Capture the cell that displays the provided text and extract its (X, Y) central coordinate. 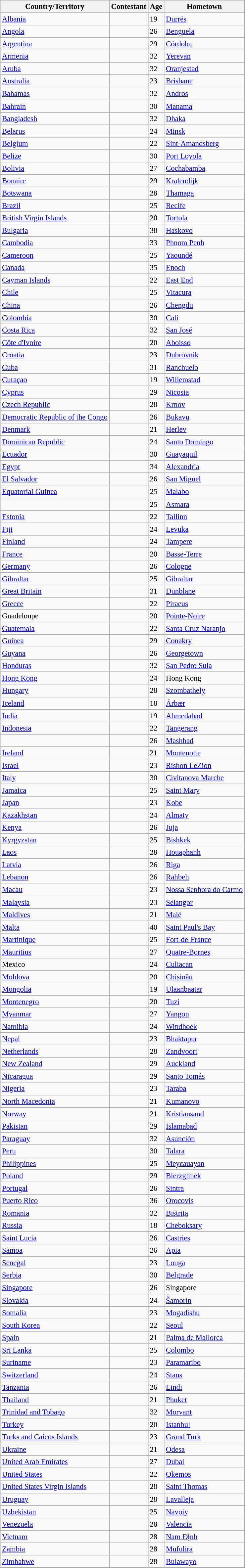
Krnov (205, 405)
Ahmedabad (205, 716)
Australia (55, 81)
Zandvoort (205, 1052)
Aboisso (205, 342)
Zimbabwe (55, 1561)
Islamabad (205, 1126)
Meycauayan (205, 1163)
Saint Paul's Bay (205, 927)
Belgium (55, 143)
Cayman Islands (55, 280)
Nossa Senhora do Carmo (205, 890)
Taraba (205, 1089)
Turks and Caicos Islands (55, 1437)
Cameroon (55, 255)
Bhaktapur (205, 1039)
Kralendijk (205, 181)
Belarus (55, 131)
Colombo (205, 1350)
Kenya (55, 828)
Fort-de-France (205, 939)
Pointe-Noire (205, 616)
Vietnam (55, 1537)
Montenegro (55, 1002)
Rishon LeZion (205, 765)
Lebanon (55, 877)
Brisbane (205, 81)
United States Virgin Islands (55, 1487)
Phuket (205, 1400)
Minsk (205, 131)
Tallinn (205, 516)
Laos (55, 852)
Orocovis (205, 1201)
Talara (205, 1151)
Bangladesh (55, 118)
Kobe (205, 803)
Morvant (205, 1412)
Cyprus (55, 392)
Uruguay (55, 1499)
Russia (55, 1226)
Árbær (205, 703)
Selangor (205, 902)
Botswana (55, 193)
Córdoba (205, 44)
Country/Territory (55, 7)
Tuzi (205, 1002)
40 (156, 927)
Fiji (55, 529)
Cali (205, 318)
Guayaquil (205, 454)
San Miguel (205, 479)
Bulawayo (205, 1561)
Yaoundé (205, 255)
Canada (55, 268)
Manama (205, 106)
Louga (205, 1263)
Great Britain (55, 591)
Croatia (55, 355)
Kristiansand (205, 1114)
Aruba (55, 69)
Contestant (128, 7)
Malaysia (55, 902)
Kyrgyzstan (55, 840)
Grand Turk (205, 1437)
Kumanovo (205, 1101)
Windhoek (205, 1027)
Cambodia (55, 243)
Spain (55, 1337)
Democratic Republic of the Congo (55, 417)
Quatre-Bornes (205, 952)
Peru (55, 1151)
Malé (205, 915)
Brazil (55, 205)
Houaphanh (205, 852)
Levuka (205, 529)
Castries (205, 1238)
Indonesia (55, 728)
Thamaga (205, 193)
Ranchuelo (205, 367)
Guyana (55, 653)
Malta (55, 927)
Benguela (205, 31)
Bahrain (55, 106)
San José (205, 330)
Curaçao (55, 380)
Myanmar (55, 1014)
Enoch (205, 268)
Cochabamba (205, 168)
Almaty (205, 815)
Nicaragua (55, 1076)
Tortola (205, 218)
Dubrovnik (205, 355)
Estonia (55, 516)
China (55, 305)
Andros (205, 94)
Haskovo (205, 231)
Mexico (55, 964)
Paraguay (55, 1139)
Civitanova Marche (205, 778)
Šamorín (205, 1300)
Saint Thomas (205, 1487)
Slovakia (55, 1300)
Georgetown (205, 653)
Valencia (205, 1524)
Malabo (205, 492)
Belgrade (205, 1276)
Jamaica (55, 790)
East End (205, 280)
Durrës (205, 19)
Portugal (55, 1188)
Dunblane (205, 591)
Israel (55, 765)
Angola (55, 31)
Iceland (55, 703)
Stans (205, 1375)
Puerto Rico (55, 1201)
Dhaka (205, 118)
Asmara (205, 504)
Sint-Amandsberg (205, 143)
Montenotte (205, 753)
Chengdu (205, 305)
Auckland (205, 1064)
36 (156, 1201)
Bahamas (55, 94)
Chișinău (205, 977)
Herlev (205, 429)
Kazakhstan (55, 815)
Switzerland (55, 1375)
Hometown (205, 7)
Juja (205, 828)
Sintra (205, 1188)
Dominican Republic (55, 442)
Bistrița (205, 1213)
Japan (55, 803)
Serbia (55, 1276)
Santo Domingo (205, 442)
Bierzglinek (205, 1176)
Paramaribo (205, 1363)
Szombathely (205, 691)
Equatorial Guinea (55, 492)
Apia (205, 1250)
Mufulira (205, 1549)
Norway (55, 1114)
Navoiy (205, 1512)
Philippines (55, 1163)
Moldova (55, 977)
Saint Lucia (55, 1238)
Turkey (55, 1425)
Recife (205, 205)
Lindi (205, 1387)
Romania (55, 1213)
Uzbekistan (55, 1512)
Ireland (55, 753)
Czech Republic (55, 405)
Pakistan (55, 1126)
Bukavu (205, 417)
India (55, 716)
Belize (55, 156)
United Arab Emirates (55, 1462)
Macau (55, 890)
Nicosia (205, 392)
Ecuador (55, 454)
Bonaire (55, 181)
Seoul (205, 1325)
New Zealand (55, 1064)
Latvia (55, 865)
Bolivia (55, 168)
Piraeus (205, 604)
Senegal (55, 1263)
Poland (55, 1176)
Sri Lanka (55, 1350)
Namibia (55, 1027)
El Salvador (55, 479)
Nam Định (205, 1537)
Guadeloupe (55, 616)
Santo Tomás (205, 1076)
British Virgin Islands (55, 218)
Nigeria (55, 1089)
Thailand (55, 1400)
Armenia (55, 56)
Italy (55, 778)
Maldives (55, 915)
Cologne (205, 566)
Port Loyola (205, 156)
35 (156, 268)
Argentina (55, 44)
Hungary (55, 691)
Oranjestad (205, 69)
Zambia (55, 1549)
Albania (55, 19)
Netherlands (55, 1052)
34 (156, 467)
Venezuela (55, 1524)
Asunción (205, 1139)
Somalia (55, 1313)
Lavalleja (205, 1499)
Martinique (55, 939)
Mongolia (55, 989)
Tanzania (55, 1387)
Denmark (55, 429)
Mashhad (205, 740)
South Korea (55, 1325)
Riga (205, 865)
Age (156, 7)
Côte d'Ivoire (55, 342)
San Pedro Sula (205, 666)
Samoa (55, 1250)
Odesa (205, 1450)
Yangon (205, 1014)
Rahbeh (205, 877)
North Macedonia (55, 1101)
Guinea (55, 641)
Conakry (205, 641)
33 (156, 243)
Suriname (55, 1363)
Ulaanbaatar (205, 989)
38 (156, 231)
Alexandria (205, 467)
Egypt (55, 467)
Ukraine (55, 1450)
Cheboksary (205, 1226)
Cuba (55, 367)
Culiacan (205, 964)
France (55, 554)
Okemos (205, 1474)
Palma de Mallorca (205, 1337)
Saint Mary (205, 790)
Germany (55, 566)
Chile (55, 293)
Vitacura (205, 293)
Mauritius (55, 952)
Yerevan (205, 56)
Finland (55, 541)
Greece (55, 604)
Honduras (55, 666)
Istanbul (205, 1425)
Guatemala (55, 629)
Bulgaria (55, 231)
United States (55, 1474)
Mogadishu (205, 1313)
Tangerang (205, 728)
Bishkek (205, 840)
Willemstad (205, 380)
Costa Rica (55, 330)
Basse-Terre (205, 554)
Trinidad and Tobago (55, 1412)
Santa Cruz Naranjo (205, 629)
Nepal (55, 1039)
Dubai (205, 1462)
Colombia (55, 318)
Tampere (205, 541)
Phnom Penh (205, 243)
